Determine the (x, y) coordinate at the center of the cell enclosing the given text.  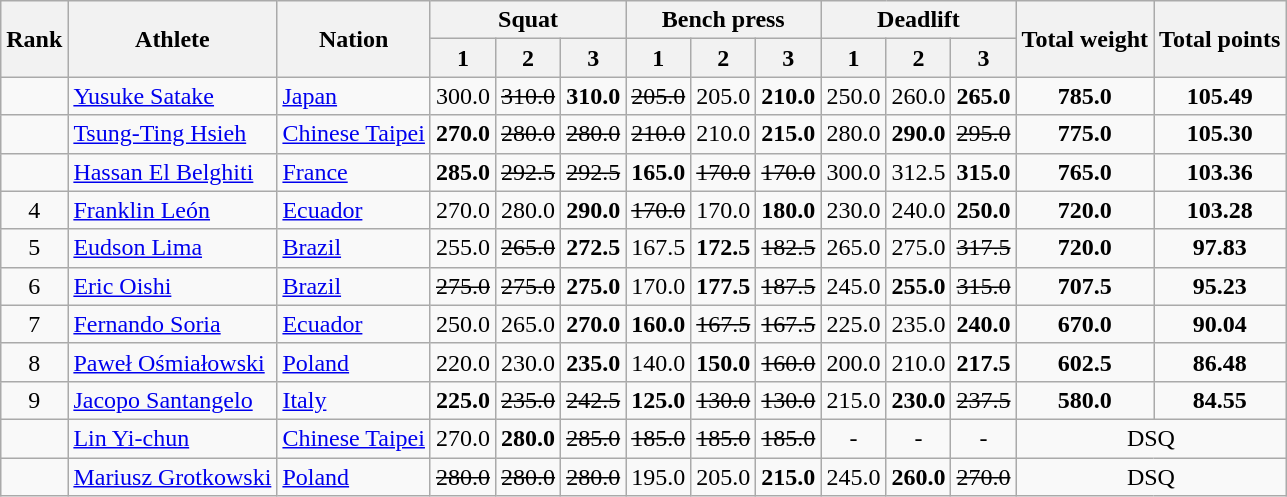
670.0 (1085, 324)
Total weight (1085, 39)
272.5 (594, 248)
86.48 (1220, 362)
317.5 (984, 248)
775.0 (1085, 134)
6 (34, 286)
84.55 (1220, 400)
France (354, 172)
182.5 (788, 248)
195.0 (658, 477)
172.5 (724, 248)
Squat (528, 20)
Nation (354, 39)
Franklin León (172, 210)
180.0 (788, 210)
Tsung-Ting Hsieh (172, 134)
97.83 (1220, 248)
Mariusz Grotkowski (172, 477)
105.49 (1220, 96)
Lin Yi-chun (172, 438)
200.0 (854, 362)
765.0 (1085, 172)
217.5 (984, 362)
785.0 (1085, 96)
140.0 (658, 362)
Japan (354, 96)
Fernando Soria (172, 324)
9 (34, 400)
Hassan El Belghiti (172, 172)
Italy (354, 400)
125.0 (658, 400)
7 (34, 324)
105.30 (1220, 134)
150.0 (724, 362)
Bench press (724, 20)
165.0 (658, 172)
95.23 (1220, 286)
580.0 (1085, 400)
602.5 (1085, 362)
90.04 (1220, 324)
312.5 (918, 172)
295.0 (984, 134)
Yusuke Satake (172, 96)
237.5 (984, 400)
707.5 (1085, 286)
187.5 (788, 286)
103.28 (1220, 210)
Rank (34, 39)
Eudson Lima (172, 248)
5 (34, 248)
Athlete (172, 39)
Jacopo Santangelo (172, 400)
Paweł Ośmiałowski (172, 362)
8 (34, 362)
Eric Oishi (172, 286)
4 (34, 210)
242.5 (594, 400)
177.5 (724, 286)
Total points (1220, 39)
Deadlift (918, 20)
220.0 (462, 362)
103.36 (1220, 172)
